Capture the cell that displays the provided text and extract its (x, y) central coordinate. 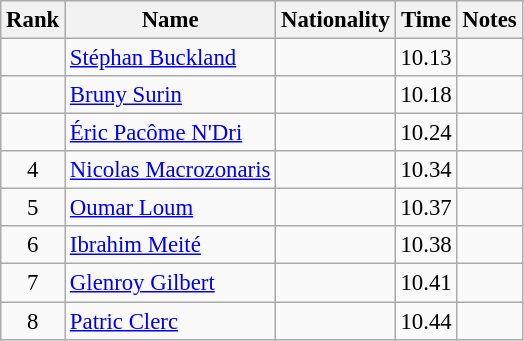
7 (33, 283)
Patric Clerc (170, 321)
4 (33, 170)
10.44 (426, 321)
Glenroy Gilbert (170, 283)
10.34 (426, 170)
Name (170, 20)
Stéphan Buckland (170, 58)
Rank (33, 20)
Oumar Loum (170, 208)
10.13 (426, 58)
10.38 (426, 245)
Time (426, 20)
6 (33, 245)
10.41 (426, 283)
8 (33, 321)
Bruny Surin (170, 95)
5 (33, 208)
10.18 (426, 95)
Nicolas Macrozonaris (170, 170)
10.37 (426, 208)
Ibrahim Meité (170, 245)
10.24 (426, 133)
Notes (490, 20)
Nationality (336, 20)
Éric Pacôme N'Dri (170, 133)
